Scan for the cell matching the given text and deliver its (x, y) coordinate at center. 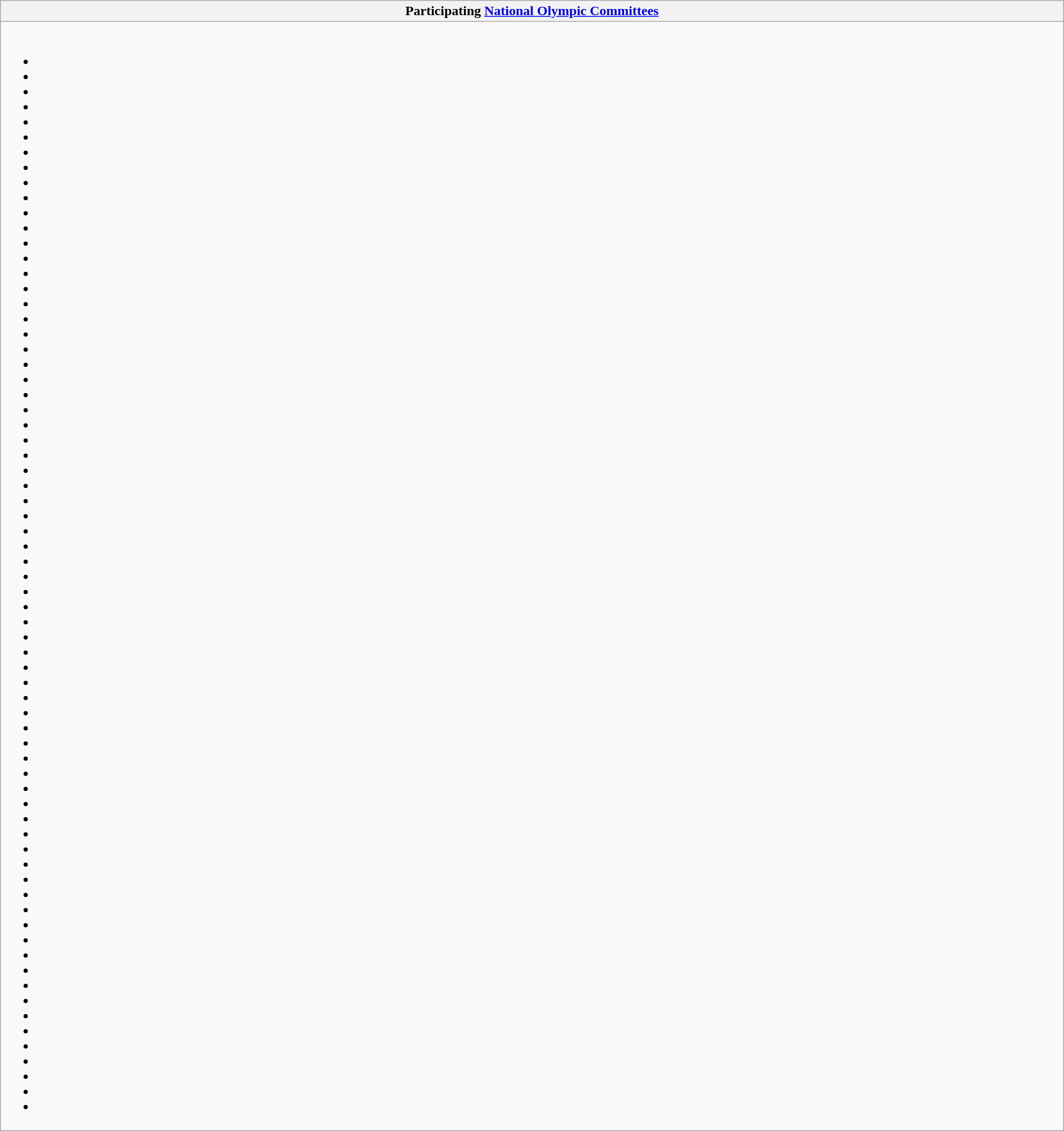
Participating National Olympic Committees (532, 11)
